Pinpoint the cell where the given text exists, returning its [x, y] midpoint coordinate. 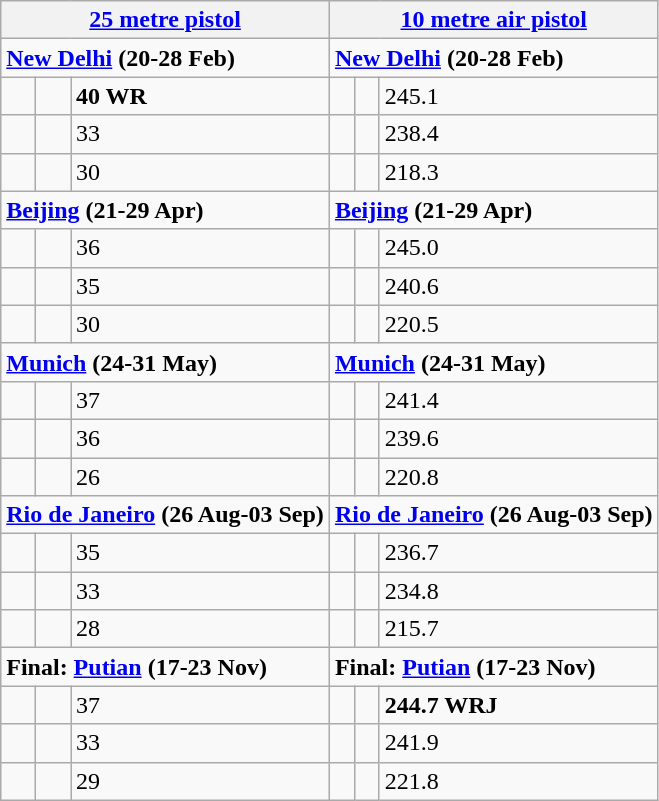
218.3 [518, 172]
240.6 [518, 286]
244.7 WRJ [518, 705]
29 [200, 781]
10 metre air pistol [494, 20]
221.8 [518, 781]
220.8 [518, 477]
220.5 [518, 324]
40 WR [200, 96]
26 [200, 477]
238.4 [518, 134]
215.7 [518, 629]
234.8 [518, 591]
245.0 [518, 248]
245.1 [518, 96]
239.6 [518, 438]
241.4 [518, 400]
28 [200, 629]
236.7 [518, 553]
241.9 [518, 743]
25 metre pistol [166, 20]
